Find where the given text appears and provide that cell's center as (X, Y) coordinate. 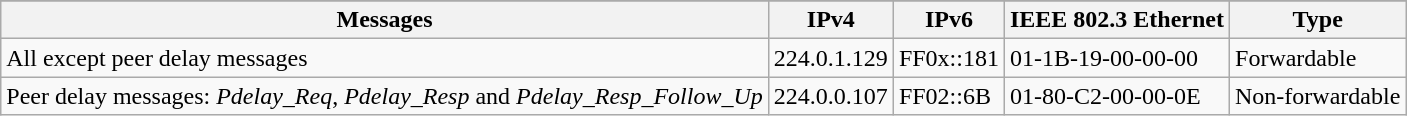
FF0x::181 (948, 58)
224.0.1.129 (830, 58)
IEEE 802.3 Ethernet (1116, 20)
All except peer delay messages (385, 58)
Messages (385, 20)
FF02::6B (948, 96)
IPv6 (948, 20)
01-1B-19-00-00-00 (1116, 58)
IPv4 (830, 20)
Type (1318, 20)
Peer delay messages: Pdelay_Req, Pdelay_Resp and Pdelay_Resp_Follow_Up (385, 96)
01-80-C2-00-00-0E (1116, 96)
Non-forwardable (1318, 96)
Forwardable (1318, 58)
224.0.0.107 (830, 96)
